Capture the cell that displays the provided text and extract its [x, y] central coordinate. 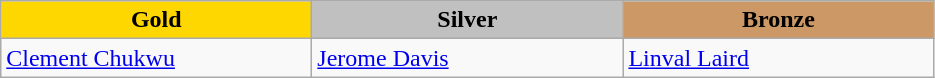
Clement Chukwu [156, 58]
Linval Laird [778, 58]
Gold [156, 20]
Bronze [778, 20]
Silver [468, 20]
Jerome Davis [468, 58]
